Provide the [X, Y] coordinate of the cell's center where the given text is located.  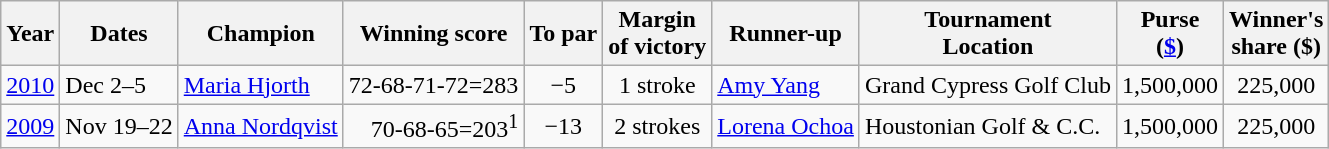
Lorena Ochoa [786, 126]
TournamentLocation [988, 34]
Anna Nordqvist [260, 126]
Amy Yang [786, 85]
Dates [119, 34]
Year [30, 34]
Nov 19–22 [119, 126]
Runner-up [786, 34]
Maria Hjorth [260, 85]
−13 [564, 126]
To par [564, 34]
Winner'sshare ($) [1276, 34]
Winning score [434, 34]
72-68-71-72=283 [434, 85]
1 stroke [658, 85]
Champion [260, 34]
2010 [30, 85]
Dec 2–5 [119, 85]
2009 [30, 126]
Purse ($) [1170, 34]
Margin of victory [658, 34]
70-68-65=2031 [434, 126]
2 strokes [658, 126]
Houstonian Golf & C.C. [988, 126]
Grand Cypress Golf Club [988, 85]
−5 [564, 85]
